Search for the cell housing the specified text and yield its (x, y) center coordinate. 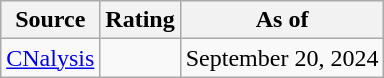
As of (282, 20)
September 20, 2024 (282, 58)
Source (50, 20)
Rating (140, 20)
CNalysis (50, 58)
